Locate the cell with the specified text and output its (x, y) center coordinate. 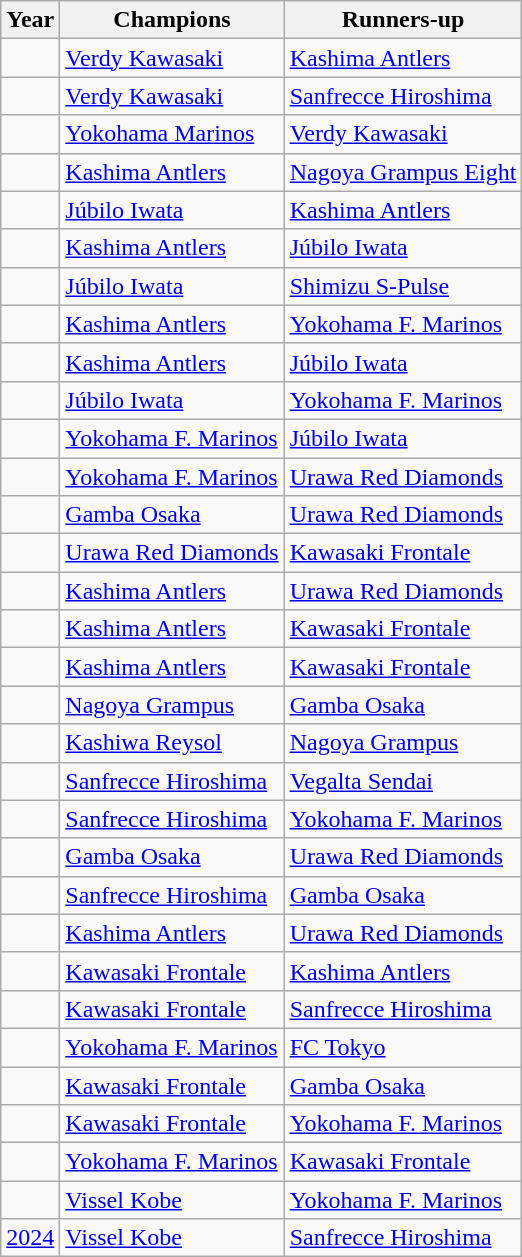
Shimizu S-Pulse (403, 286)
Yokohama Marinos (172, 134)
Vegalta Sendai (403, 781)
Champions (172, 20)
Year (30, 20)
2024 (30, 1238)
Runners-up (403, 20)
Kashiwa Reysol (172, 743)
Nagoya Grampus Eight (403, 172)
FC Tokyo (403, 1047)
